Identify which cell holds the provided text, then report its (x, y) central coordinate. 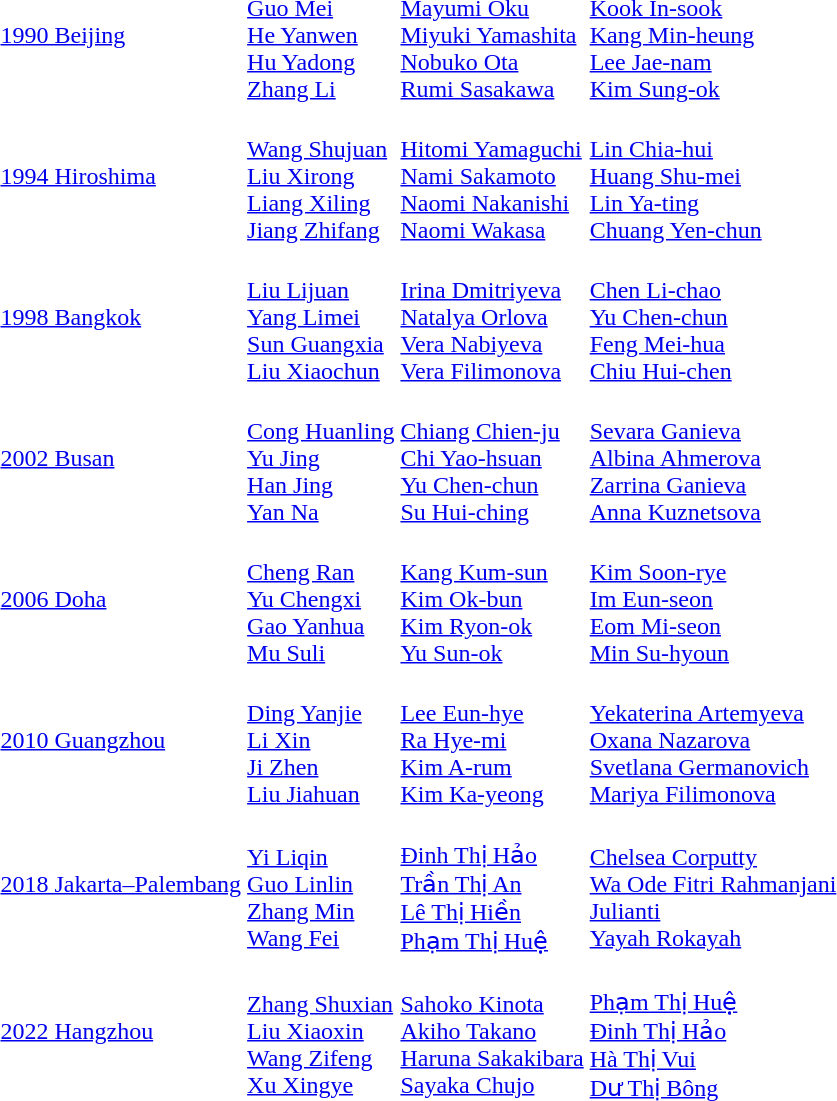
Cheng RanYu ChengxiGao YanhuaMu Suli (321, 599)
Ding YanjieLi XinJi ZhenLiu Jiahuan (321, 740)
Liu LijuanYang LimeiSun GuangxiaLiu Xiaochun (321, 317)
Irina DmitriyevaNatalya OrlovaVera NabiyevaVera Filimonova (492, 317)
Kang Kum-sunKim Ok-bunKim Ryon-okYu Sun-ok (492, 599)
Lee Eun-hyeRa Hye-miKim A-rumKim Ka-yeong (492, 740)
Chiang Chien-juChi Yao-hsuanYu Chen-chunSu Hui-ching (492, 458)
Đinh Thị HảoTrần Thị AnLê Thị HiềnPhạm Thị Huệ (492, 884)
Cong HuanlingYu JingHan JingYan Na (321, 458)
Yi LiqinGuo LinlinZhang MinWang Fei (321, 884)
Hitomi YamaguchiNami SakamotoNaomi NakanishiNaomi Wakasa (492, 176)
Wang ShujuanLiu XirongLiang XilingJiang Zhifang (321, 176)
